Identify which cell holds the provided text, then report its [x, y] central coordinate. 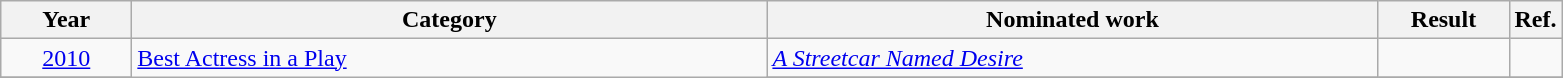
Nominated work [1072, 20]
A Streetcar Named Desire [1072, 58]
2010 [66, 58]
Ref. [1536, 20]
Year [66, 20]
Best Actress in a Play [450, 58]
Category [450, 20]
Result [1444, 20]
